Locate the cell with the specified text and output its [x, y] center coordinate. 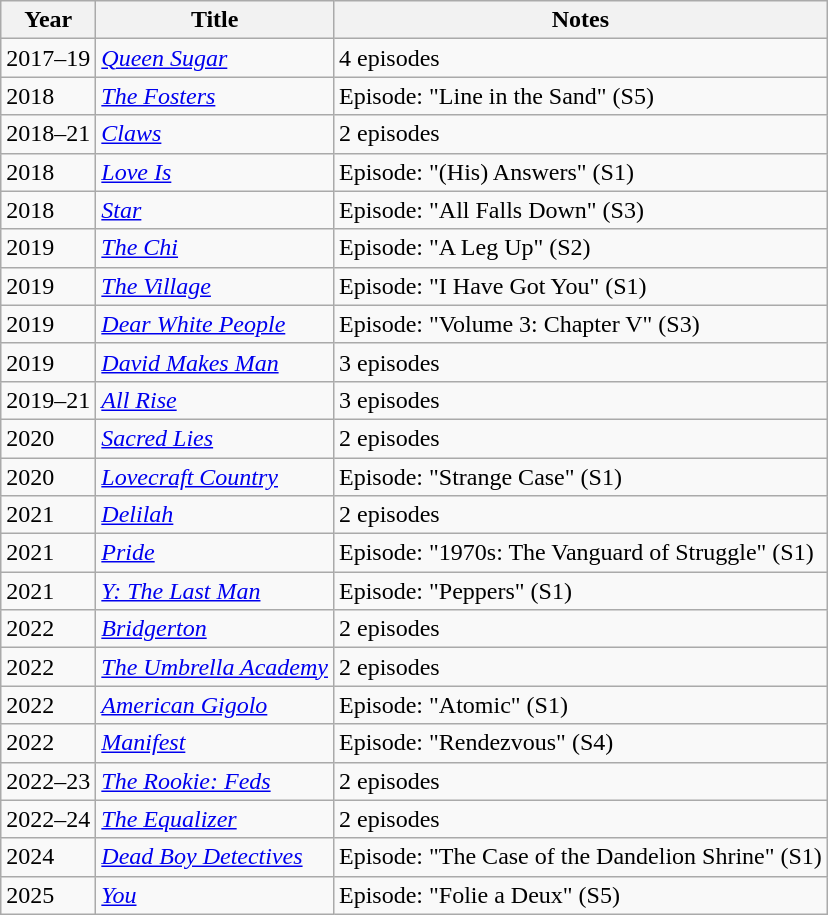
Manifest [215, 743]
David Makes Man [215, 362]
All Rise [215, 400]
2017–19 [48, 58]
Y: The Last Man [215, 591]
Episode: "Atomic" (S1) [580, 705]
The Rookie: Feds [215, 781]
2024 [48, 857]
2018–21 [48, 134]
The Equalizer [215, 819]
2025 [48, 895]
Episode: "A Leg Up" (S2) [580, 248]
You [215, 895]
Episode: "Peppers" (S1) [580, 591]
The Umbrella Academy [215, 667]
Episode: "Line in the Sand" (S5) [580, 96]
Episode: "Folie a Deux" (S5) [580, 895]
Episode: "The Case of the Dandelion Shrine" (S1) [580, 857]
2019–21 [48, 400]
Episode: "Rendezvous" (S4) [580, 743]
Bridgerton [215, 629]
2022–24 [48, 819]
Episode: "1970s: The Vanguard of Struggle" (S1) [580, 553]
Episode: "Strange Case" (S1) [580, 477]
Year [48, 20]
Pride [215, 553]
Star [215, 210]
Delilah [215, 515]
Episode: "I Have Got You" (S1) [580, 286]
Episode: "Volume 3: Chapter V" (S3) [580, 324]
Claws [215, 134]
The Fosters [215, 96]
Queen Sugar [215, 58]
Title [215, 20]
Sacred Lies [215, 438]
Love Is [215, 172]
2022–23 [48, 781]
Dead Boy Detectives [215, 857]
4 episodes [580, 58]
American Gigolo [215, 705]
Notes [580, 20]
The Village [215, 286]
The Chi [215, 248]
Episode: "All Falls Down" (S3) [580, 210]
Dear White People [215, 324]
Lovecraft Country [215, 477]
Episode: "(His) Answers" (S1) [580, 172]
